Detect which cell encompasses the target text, then output its [x, y] center coordinate. 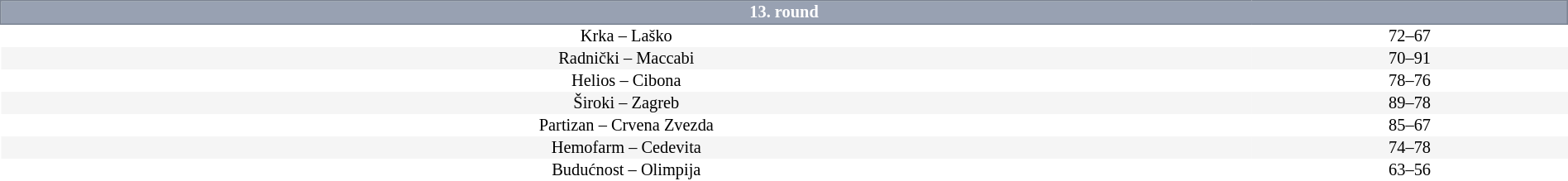
85–67 [1409, 126]
89–78 [1409, 102]
Budućnost – Olimpija [627, 170]
Radnički – Maccabi [627, 58]
72–67 [1409, 36]
Široki – Zagreb [627, 102]
13. round [784, 12]
63–56 [1409, 170]
Krka – Laško [627, 36]
70–91 [1409, 58]
Partizan – Crvena Zvezda [627, 126]
Helios – Cibona [627, 81]
Hemofarm – Cedevita [627, 147]
74–78 [1409, 147]
78–76 [1409, 81]
